Extract the (x, y) coordinate from the center of the cell holding the provided text.  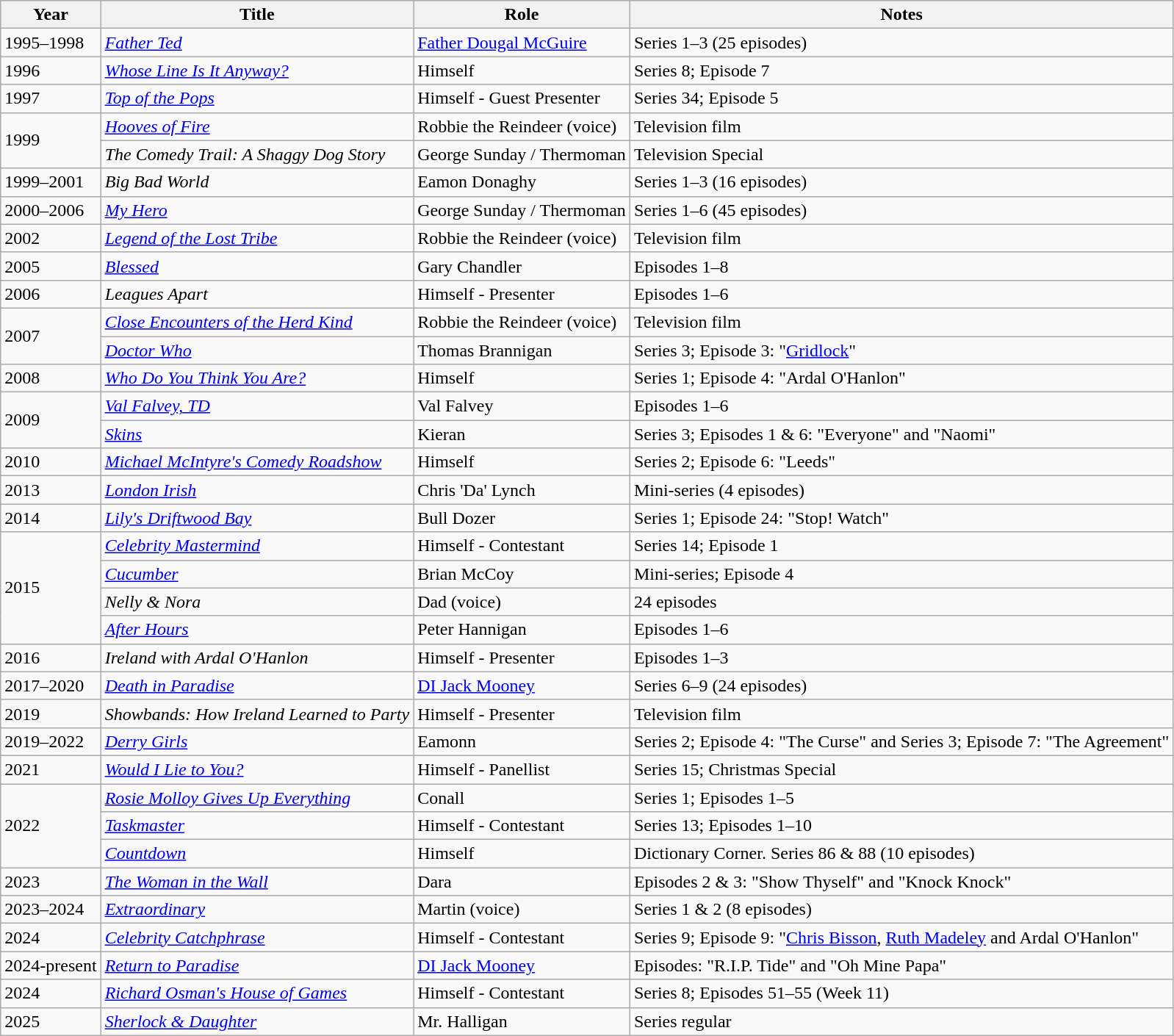
Eamonn (522, 741)
The Woman in the Wall (257, 882)
Richard Osman's House of Games (257, 993)
Episodes 2 & 3: "Show Thyself" and "Knock Knock" (901, 882)
Top of the Pops (257, 98)
Close Encounters of the Herd Kind (257, 322)
2023–2024 (51, 910)
Himself - Panellist (522, 769)
Extraordinary (257, 910)
Val Falvey (522, 406)
Series 1; Episode 24: "Stop! Watch" (901, 518)
2024-present (51, 965)
Ireland with Ardal O'Hanlon (257, 658)
Mr. Halligan (522, 1021)
2010 (51, 462)
Derry Girls (257, 741)
2013 (51, 490)
Leagues Apart (257, 294)
Series 8; Episodes 51–55 (Week 11) (901, 993)
2005 (51, 266)
Series 1–3 (25 episodes) (901, 43)
2016 (51, 658)
Dad (voice) (522, 602)
Hooves of Fire (257, 126)
Big Bad World (257, 182)
Celebrity Catchphrase (257, 938)
Series 2; Episode 6: "Leeds" (901, 462)
Series 15; Christmas Special (901, 769)
My Hero (257, 210)
Father Ted (257, 43)
1996 (51, 71)
Brian McCoy (522, 574)
Series 3; Episodes 1 & 6: "Everyone" and "Naomi" (901, 434)
2002 (51, 238)
1997 (51, 98)
2019–2022 (51, 741)
Chris 'Da' Lynch (522, 490)
2006 (51, 294)
Series 13; Episodes 1–10 (901, 826)
2015 (51, 588)
2007 (51, 336)
Sherlock & Daughter (257, 1021)
London Irish (257, 490)
Series 14; Episode 1 (901, 546)
Series 3; Episode 3: "Gridlock" (901, 350)
Conall (522, 797)
Mini-series (4 episodes) (901, 490)
Series 1–3 (16 episodes) (901, 182)
Father Dougal McGuire (522, 43)
Year (51, 15)
Episodes 1–8 (901, 266)
2022 (51, 825)
Skins (257, 434)
Blessed (257, 266)
Lily's Driftwood Bay (257, 518)
Peter Hannigan (522, 630)
Taskmaster (257, 826)
2000–2006 (51, 210)
2019 (51, 713)
2023 (51, 882)
Series 1–6 (45 episodes) (901, 210)
Notes (901, 15)
2014 (51, 518)
Showbands: How Ireland Learned to Party (257, 713)
Series 9; Episode 9: "Chris Bisson, Ruth Madeley and Ardal O'Hanlon" (901, 938)
Series 1; Episodes 1–5 (901, 797)
Kieran (522, 434)
Death in Paradise (257, 686)
The Comedy Trail: A Shaggy Dog Story (257, 154)
Series 6–9 (24 episodes) (901, 686)
Eamon Donaghy (522, 182)
Series regular (901, 1021)
Role (522, 15)
Thomas Brannigan (522, 350)
Mini-series; Episode 4 (901, 574)
Michael McIntyre's Comedy Roadshow (257, 462)
Series 1; Episode 4: "Ardal O'Hanlon" (901, 378)
Martin (voice) (522, 910)
Episodes 1–3 (901, 658)
2025 (51, 1021)
Legend of the Lost Tribe (257, 238)
2021 (51, 769)
Series 2; Episode 4: "The Curse" and Series 3; Episode 7: "The Agreement" (901, 741)
Doctor Who (257, 350)
Himself - Guest Presenter (522, 98)
Celebrity Mastermind (257, 546)
Return to Paradise (257, 965)
Series 34; Episode 5 (901, 98)
2009 (51, 420)
2008 (51, 378)
2017–2020 (51, 686)
Dara (522, 882)
Rosie Molloy Gives Up Everything (257, 797)
Val Falvey, TD (257, 406)
Countdown (257, 854)
24 episodes (901, 602)
Bull Dozer (522, 518)
Series 8; Episode 7 (901, 71)
1999–2001 (51, 182)
Title (257, 15)
1995–1998 (51, 43)
Gary Chandler (522, 266)
Who Do You Think You Are? (257, 378)
After Hours (257, 630)
Would I Lie to You? (257, 769)
1999 (51, 140)
Television Special (901, 154)
Dictionary Corner. Series 86 & 88 (10 episodes) (901, 854)
Cucumber (257, 574)
Series 1 & 2 (8 episodes) (901, 910)
Nelly & Nora (257, 602)
Episodes: "R.I.P. Tide" and "Oh Mine Papa" (901, 965)
Whose Line Is It Anyway? (257, 71)
